Detect which cell encompasses the target text, then output its [x, y] center coordinate. 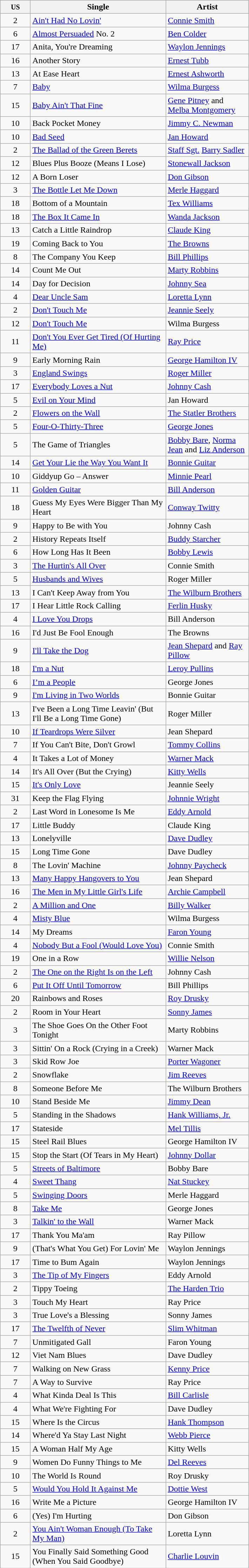
Kenny Price [207, 1369]
True Love's a Blessing [98, 1315]
Day for Decision [98, 283]
Little Buddy [98, 825]
Almost Persuaded No. 2 [98, 34]
Jimmy C. Newman [207, 123]
Ferlin Husky [207, 606]
Another Story [98, 60]
Evil on Your Mind [98, 400]
Hank Williams, Jr. [207, 1115]
Room in Your Heart [98, 1012]
The Men in My Little Girl's Life [98, 892]
I'll Take the Dog [98, 650]
Talkin' to the Wall [98, 1222]
Ray Pillow [207, 1235]
Stand Beside Me [98, 1102]
Johnnie Wright [207, 798]
Everybody Loves a Nut [98, 386]
You Finally Said Something Good (When You Said Goodbye) [98, 1556]
Ernest Tubb [207, 60]
Dear Uncle Sam [98, 297]
A Woman Half My Age [98, 1449]
Someone Before Me [98, 1088]
I'd Just Be Fool Enough [98, 633]
Lonelyville [98, 838]
(That's What You Get) For Lovin' Me [98, 1248]
Bobby Bare [207, 1168]
Thank You Ma'am [98, 1235]
Jean Shepard and Ray Pillow [207, 650]
I Love You Drops [98, 619]
Stop the Start (Of Tears in My Heart) [98, 1155]
A Born Loser [98, 176]
Johnny Dollar [207, 1155]
Take Me [98, 1208]
How Long Has It Been [98, 552]
Rainbows and Roses [98, 999]
I Can't Keep Away from You [98, 592]
Four-O-Thirty-Three [98, 427]
The Ballad of the Green Berets [98, 150]
Coming Back to You [98, 243]
Where Is the Circus [98, 1422]
Ain't Had No Lovin' [98, 20]
31 [15, 798]
Back Pocket Money [98, 123]
Unmitigated Gall [98, 1342]
Skid Row Joe [98, 1061]
Stonewall Jackson [207, 163]
Johnny Sea [207, 283]
Artist [207, 7]
Swinging Doors [98, 1195]
One in a Row [98, 959]
Standing in the Shadows [98, 1115]
Baby Ain't That Fine [98, 105]
The Harden Trio [207, 1288]
Touch My Heart [98, 1302]
Archie Campbell [207, 892]
Tex Williams [207, 203]
Golden Guitar [98, 489]
The Company You Keep [98, 257]
Women Do Funny Things to Me [98, 1462]
Stateside [98, 1128]
Husbands and Wives [98, 579]
Keep the Flag Flying [98, 798]
Snowflake [98, 1075]
The Hurtin's All Over [98, 566]
Last Word in Lonesome Is Me [98, 812]
Webb Pierce [207, 1435]
Streets of Baltimore [98, 1168]
I'm Living in Two Worlds [98, 695]
Johnny Paycheck [207, 865]
The Bottle Let Me Down [98, 190]
Nat Stuckey [207, 1182]
Porter Wagoner [207, 1061]
A Way to Survive [98, 1382]
Sweet Thang [98, 1182]
The Shoe Goes On the Other Foot Tonight [98, 1030]
England Swings [98, 373]
Leroy Pullins [207, 669]
If You Can't Bite, Don't Growl [98, 745]
Staff Sgt. Barry Sadler [207, 150]
The Tip of My Fingers [98, 1275]
Baby [98, 87]
Wanda Jackson [207, 217]
Walking on New Grass [98, 1369]
Bobby Lewis [207, 552]
(Yes) I'm Hurting [98, 1515]
Nobody But a Fool (Would Love You) [98, 945]
Bill Carlisle [207, 1395]
Mel Tillis [207, 1128]
You Ain't Woman Enough (To Take My Man) [98, 1534]
Gene Pitney and Melba Montgomery [207, 105]
Where'd Ya Stay Last Night [98, 1435]
Put It Off Until Tomorrow [98, 985]
Conway Twitty [207, 507]
Ben Colder [207, 34]
Anita, You're Dreaming [98, 47]
I Hear Little Rock Calling [98, 606]
Catch a Little Raindrop [98, 230]
The Game of Triangles [98, 445]
The World Is Round [98, 1475]
Viet Nam Blues [98, 1355]
Hank Thompson [207, 1422]
Tommy Collins [207, 745]
Minnie Pearl [207, 476]
Count Me Out [98, 270]
The Box It Came In [98, 217]
Single [98, 7]
Misty Blue [98, 919]
Don't You Ever Get Tired (Of Hurting Me) [98, 342]
20 [15, 999]
I’m a People [98, 682]
Steel Rail Blues [98, 1142]
Bottom of a Mountain [98, 203]
The Lovin' Machine [98, 865]
A Million and One [98, 905]
Del Reeves [207, 1462]
If Teardrops Were Silver [98, 732]
Bobby Bare, Norma Jean and Liz Anderson [207, 445]
Many Happy Hangovers to You [98, 879]
Long Time Gone [98, 852]
US [15, 7]
Slim Whitman [207, 1329]
History Repeats Itself [98, 539]
The Statler Brothers [207, 413]
Willie Nelson [207, 959]
Giddyup Go – Answer [98, 476]
Ernest Ashworth [207, 74]
Sittin' On a Rock (Crying in a Creek) [98, 1048]
Write Me a Picture [98, 1502]
Buddy Starcher [207, 539]
It Takes a Lot of Money [98, 758]
Time to Bum Again [98, 1262]
It's Only Love [98, 785]
Guess My Eyes Were Bigger Than My Heart [98, 507]
What We're Fighting For [98, 1409]
Charlie Louvin [207, 1556]
Early Morning Rain [98, 360]
It's All Over (But the Crying) [98, 772]
The Twelfth of Never [98, 1329]
Happy to Be with You [98, 526]
Get Your Lie the Way You Want It [98, 463]
Jimmy Dean [207, 1102]
What Kinda Deal Is This [98, 1395]
Billy Walker [207, 905]
My Dreams [98, 932]
The One on the Right Is on the Left [98, 972]
Blues Plus Booze (Means I Lose) [98, 163]
Bad Seed [98, 136]
At Ease Heart [98, 74]
I've Been a Long Time Leavin' (But I'll Be a Long Time Gone) [98, 714]
Would You Hold It Against Me [98, 1489]
I'm a Nut [98, 669]
Tippy Toeing [98, 1288]
Flowers on the Wall [98, 413]
Jim Reeves [207, 1075]
Dottie West [207, 1489]
